From the cell containing the given text, extract its center point as [x, y] coordinate. 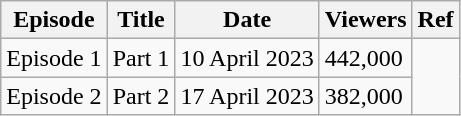
Title [141, 20]
Part 2 [141, 96]
Episode 1 [54, 58]
Episode 2 [54, 96]
Ref [436, 20]
10 April 2023 [247, 58]
Viewers [366, 20]
382,000 [366, 96]
442,000 [366, 58]
17 April 2023 [247, 96]
Part 1 [141, 58]
Episode [54, 20]
Date [247, 20]
